Extract the [X, Y] coordinate from the center of the cell holding the provided text.  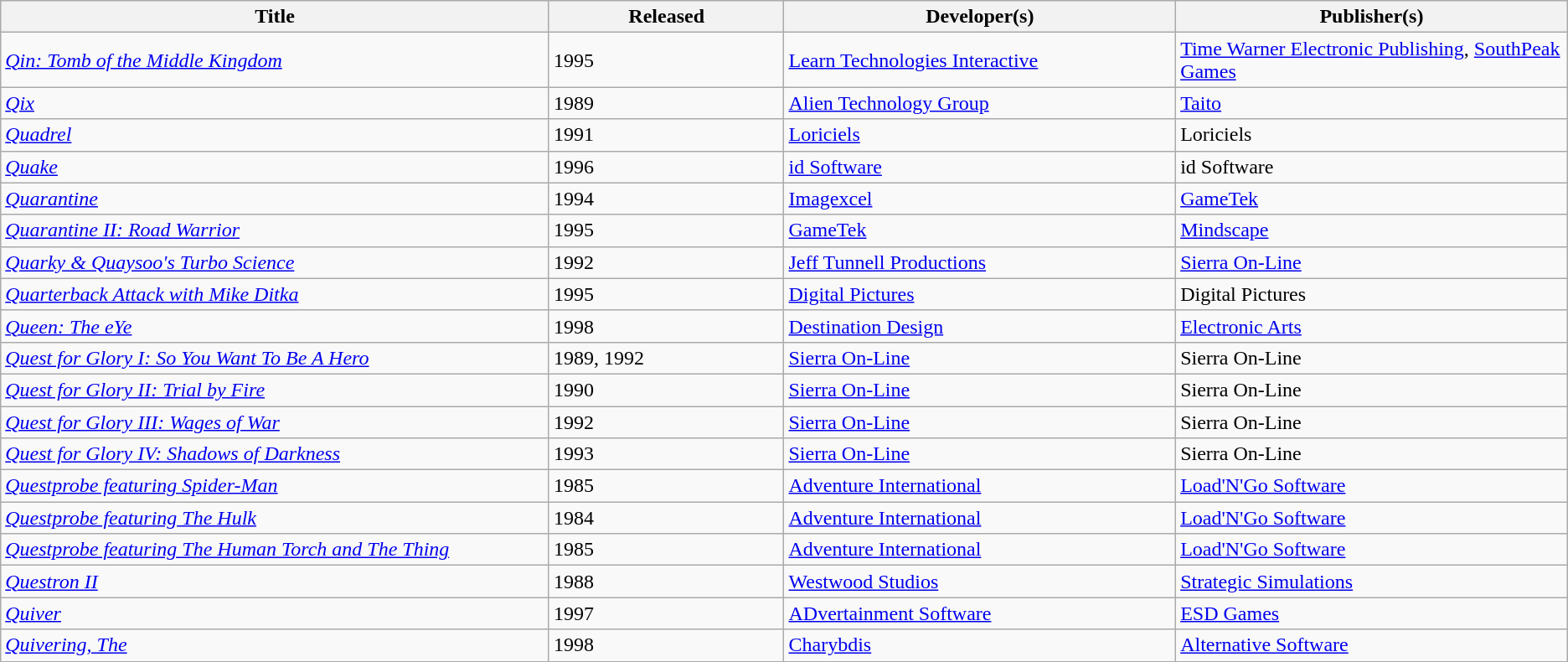
Strategic Simulations [1372, 582]
Westwood Studios [980, 582]
Quarterback Attack with Mike Ditka [275, 294]
Questron II [275, 582]
Questprobe featuring Spider-Man [275, 486]
Learn Technologies Interactive [980, 60]
Electronic Arts [1372, 326]
1988 [667, 582]
Quivering, The [275, 645]
1991 [667, 135]
1989 [667, 103]
Quest for Glory II: Trial by Fire [275, 390]
Questprobe featuring The Human Torch and The Thing [275, 550]
Quake [275, 167]
1993 [667, 454]
ESD Games [1372, 613]
Questprobe featuring The Hulk [275, 518]
Quiver [275, 613]
Quarky & Quaysoo's Turbo Science [275, 262]
ADvertainment Software [980, 613]
Jeff Tunnell Productions [980, 262]
Quest for Glory IV: Shadows of Darkness [275, 454]
Publisher(s) [1372, 17]
Title [275, 17]
1984 [667, 518]
Quest for Glory III: Wages of War [275, 422]
Alternative Software [1372, 645]
Quarantine [275, 199]
Developer(s) [980, 17]
1994 [667, 199]
Quest for Glory I: So You Want To Be A Hero [275, 358]
Quadrel [275, 135]
Taito [1372, 103]
Queen: The eYe [275, 326]
Qin: Tomb of the Middle Kingdom [275, 60]
1989, 1992 [667, 358]
1996 [667, 167]
Released [667, 17]
Alien Technology Group [980, 103]
Qix [275, 103]
Charybdis [980, 645]
Imagexcel [980, 199]
Time Warner Electronic Publishing, SouthPeak Games [1372, 60]
1997 [667, 613]
Mindscape [1372, 230]
1990 [667, 390]
Destination Design [980, 326]
Quarantine II: Road Warrior [275, 230]
